Detect which cell encompasses the target text, then output its [x, y] center coordinate. 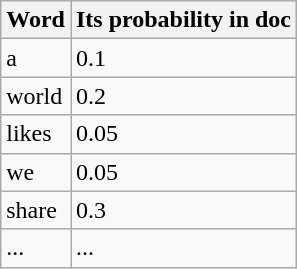
Word [36, 20]
a [36, 58]
likes [36, 134]
world [36, 96]
Its probability in doc [183, 20]
we [36, 172]
share [36, 210]
0.2 [183, 96]
0.3 [183, 210]
0.1 [183, 58]
